Return the (x, y) coordinate for the center point of the cell that contains the specified text.  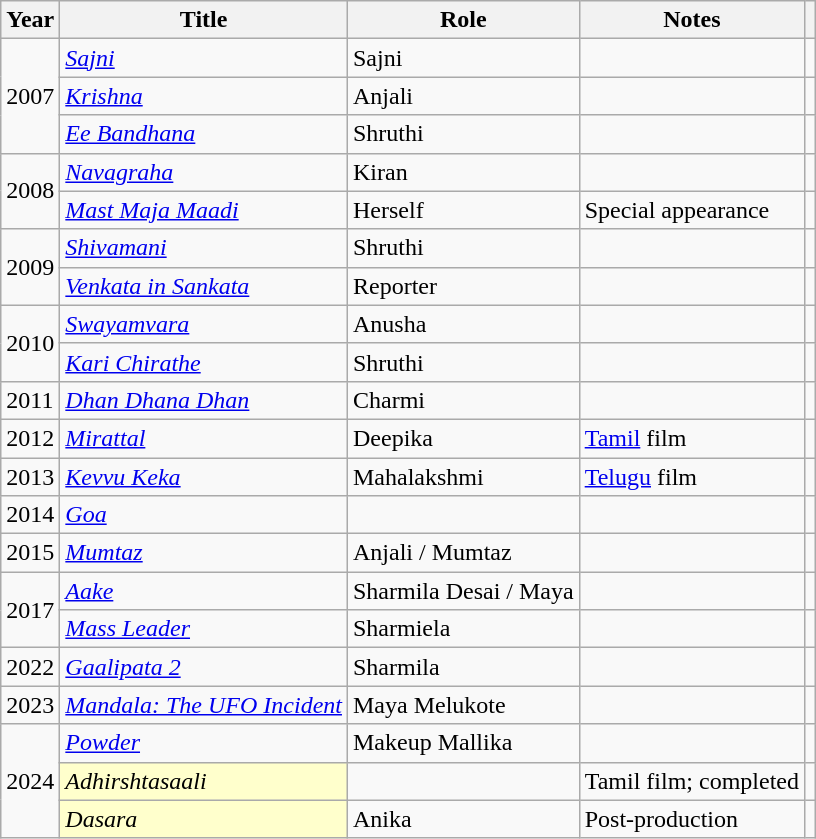
Mahalakshmi (463, 477)
Swayamvara (204, 324)
Powder (204, 743)
Aake (204, 591)
Mass Leader (204, 629)
Dasara (204, 819)
Anjali (463, 96)
2023 (30, 705)
Kevvu Keka (204, 477)
Navagraha (204, 172)
Deepika (463, 438)
Kiran (463, 172)
Post-production (692, 819)
Telugu film (692, 477)
Title (204, 20)
Mirattal (204, 438)
2022 (30, 667)
Mumtaz (204, 553)
Goa (204, 515)
Sharmila Desai / Maya (463, 591)
Tamil film; completed (692, 781)
2024 (30, 781)
Special appearance (692, 210)
2011 (30, 400)
Venkata in Sankata (204, 286)
Role (463, 20)
Reporter (463, 286)
Anjali / Mumtaz (463, 553)
Sharmiela (463, 629)
Anusha (463, 324)
Mast Maja Maadi (204, 210)
Charmi (463, 400)
2015 (30, 553)
2007 (30, 96)
2008 (30, 191)
Dhan Dhana Dhan (204, 400)
Notes (692, 20)
2014 (30, 515)
Tamil film (692, 438)
Makeup Mallika (463, 743)
Year (30, 20)
Maya Melukote (463, 705)
Adhirshtasaali (204, 781)
Herself (463, 210)
Kari Chirathe (204, 362)
Krishna (204, 96)
Anika (463, 819)
Sharmila (463, 667)
2012 (30, 438)
Mandala: The UFO Incident (204, 705)
Ee Bandhana (204, 134)
2017 (30, 610)
Shivamani (204, 248)
2009 (30, 267)
2010 (30, 343)
2013 (30, 477)
Gaalipata 2 (204, 667)
